Provide the [X, Y] coordinate of the cell's center where the given text is located.  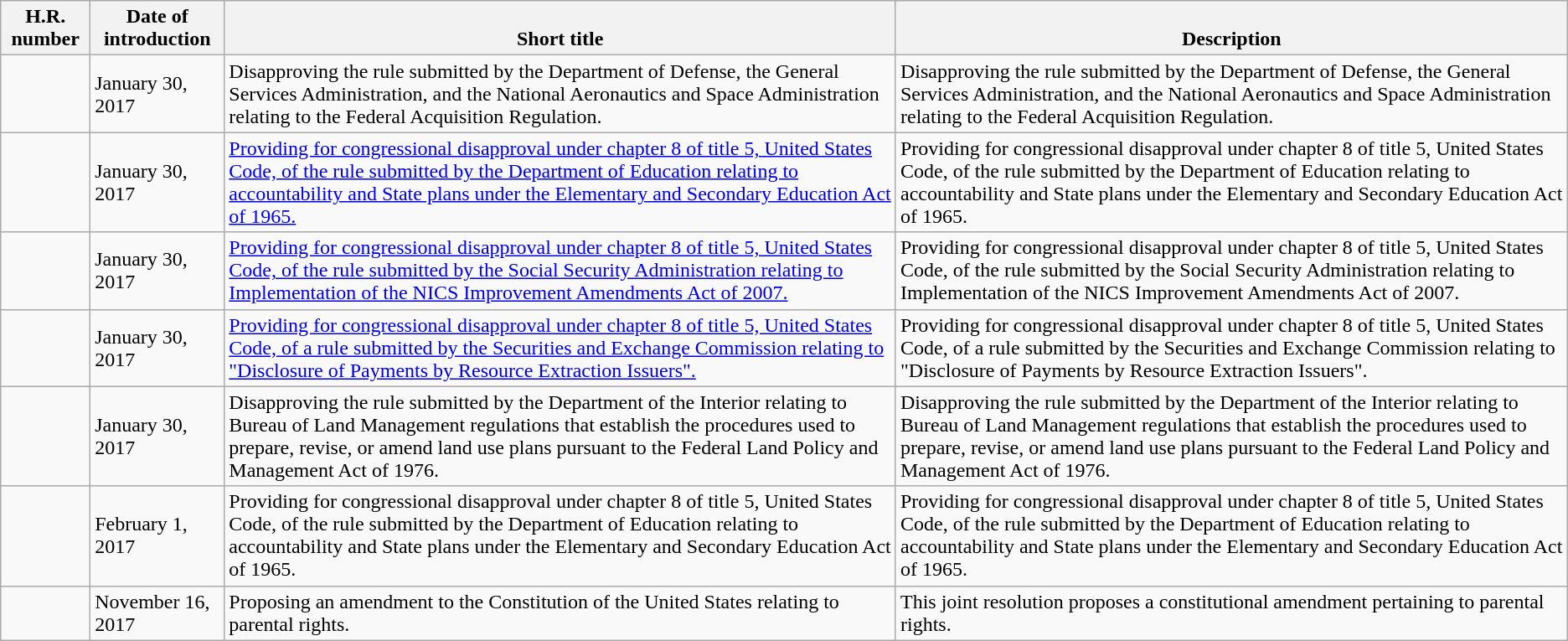
November 16, 2017 [157, 613]
Short title [560, 28]
H.R. number [45, 28]
This joint resolution proposes a constitutional amendment pertaining to parental rights. [1231, 613]
Date of introduction [157, 28]
Proposing an amendment to the Constitution of the United States relating to parental rights. [560, 613]
February 1, 2017 [157, 536]
Description [1231, 28]
